From the cell containing the given text, extract its center point as (x, y) coordinate. 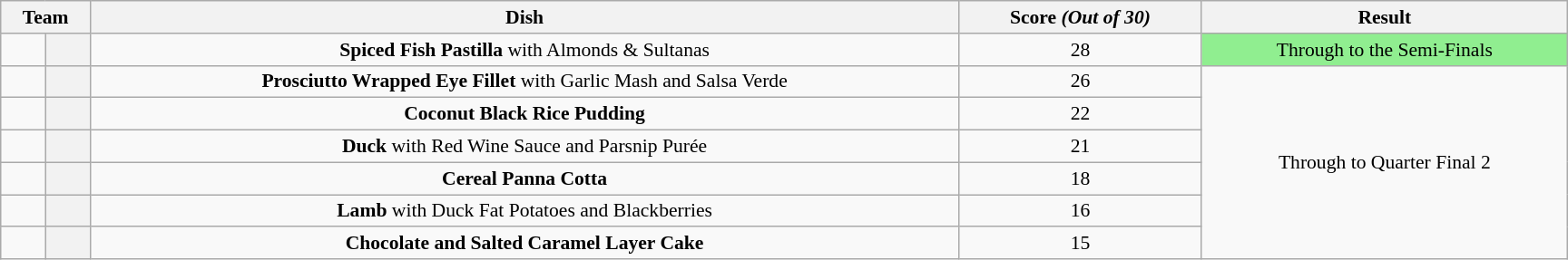
Team (45, 17)
Coconut Black Rice Pudding (524, 114)
15 (1080, 244)
22 (1080, 114)
21 (1080, 147)
Through to Quarter Final 2 (1385, 162)
16 (1080, 211)
Result (1385, 17)
Dish (524, 17)
Score (Out of 30) (1080, 17)
Through to the Semi-Finals (1385, 50)
Spiced Fish Pastilla with Almonds & Sultanas (524, 50)
Lamb with Duck Fat Potatoes and Blackberries (524, 211)
28 (1080, 50)
18 (1080, 178)
Prosciutto Wrapped Eye Fillet with Garlic Mash and Salsa Verde (524, 82)
Duck with Red Wine Sauce and Parsnip Purée (524, 147)
26 (1080, 82)
Chocolate and Salted Caramel Layer Cake (524, 244)
Cereal Panna Cotta (524, 178)
